Extract the (x, y) coordinate from the center of the cell holding the provided text.  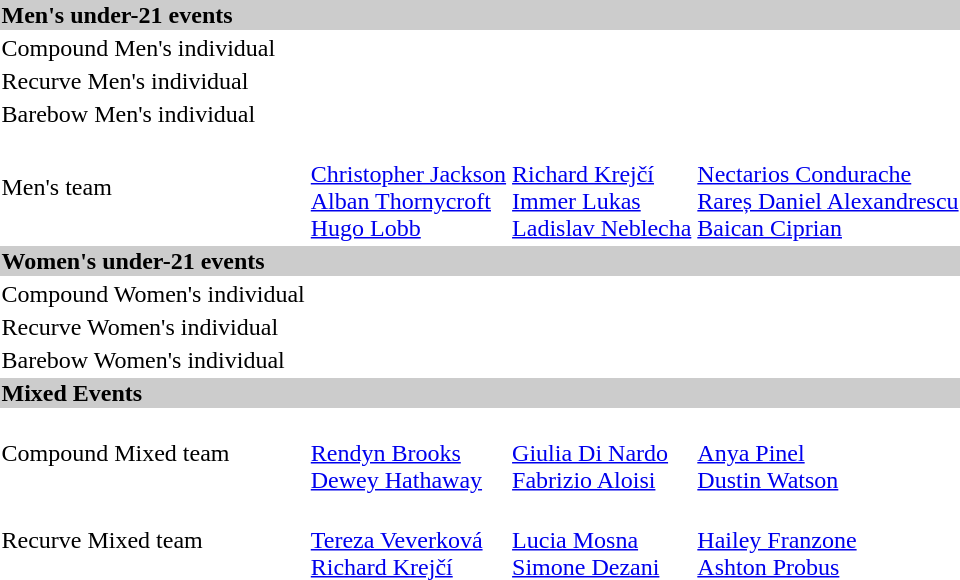
Compound Women's individual (153, 294)
Compound Mixed team (153, 453)
Mixed Events (480, 393)
Giulia Di NardoFabrizio Aloisi (602, 453)
Barebow Men's individual (153, 114)
Nectarios ConduracheRareș Daniel AlexandrescuBaican Ciprian (828, 188)
Barebow Women's individual (153, 360)
Christopher JacksonAlban ThornycroftHugo Lobb (408, 188)
Rendyn BrooksDewey Hathaway (408, 453)
Recurve Men's individual (153, 81)
Anya PinelDustin Watson (828, 453)
Women's under-21 events (480, 261)
Men's team (153, 188)
Compound Men's individual (153, 48)
Recurve Women's individual (153, 327)
Men's under-21 events (480, 15)
Richard KrejčíImmer LukasLadislav Neblecha (602, 188)
